Output the (X, Y) coordinate of the center of the cell containing the given text.  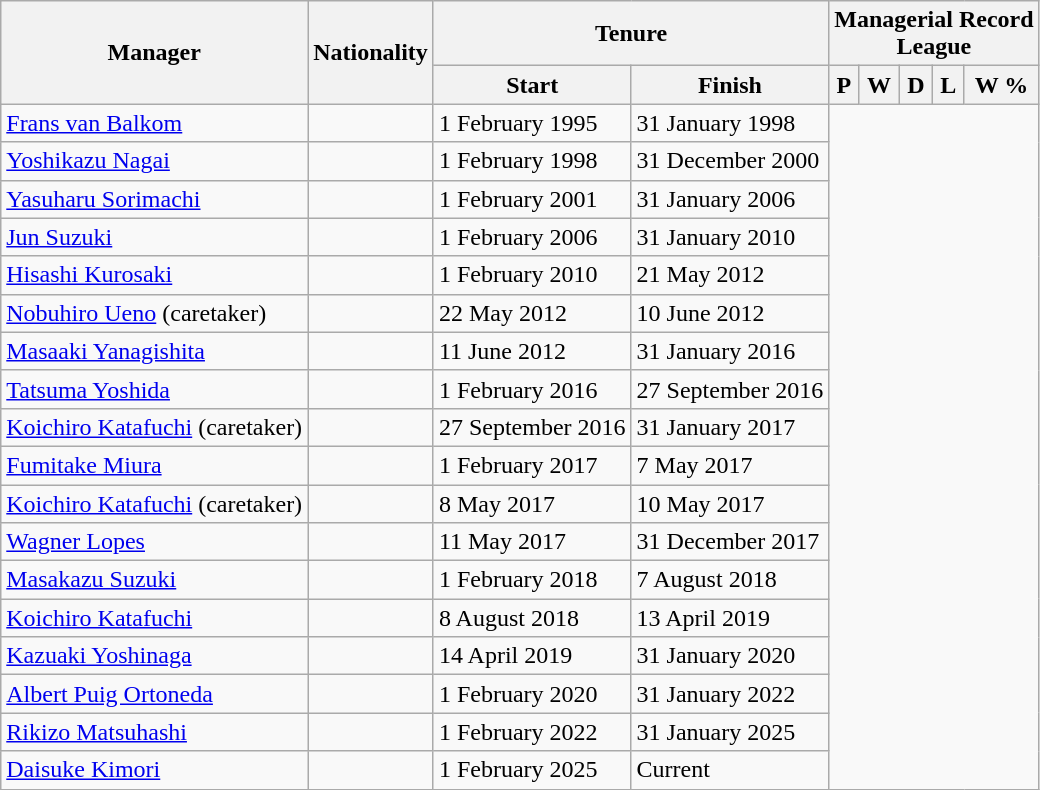
1 February 2001 (532, 199)
22 May 2012 (532, 313)
31 January 2006 (730, 199)
1 February 2010 (532, 275)
1 February 1998 (532, 161)
7 August 2018 (730, 580)
Jun Suzuki (154, 237)
31 January 2020 (730, 656)
P (844, 85)
Yasuharu Sorimachi (154, 199)
31 January 2010 (730, 237)
W (880, 85)
10 May 2017 (730, 503)
Nobuhiro Ueno (caretaker) (154, 313)
10 June 2012 (730, 313)
31 January 1998 (730, 123)
8 May 2017 (532, 503)
31 January 2025 (730, 732)
13 April 2019 (730, 618)
1 February 2016 (532, 389)
Albert Puig Ortoneda (154, 694)
7 May 2017 (730, 465)
31 January 2022 (730, 694)
31 December 2017 (730, 542)
Fumitake Miura (154, 465)
8 August 2018 (532, 618)
11 June 2012 (532, 351)
Yoshikazu Nagai (154, 161)
Masakazu Suzuki (154, 580)
1 February 2017 (532, 465)
Wagner Lopes (154, 542)
Start (532, 85)
Managerial RecordLeague (934, 34)
Current (730, 770)
31 December 2000 (730, 161)
D (916, 85)
Manager (154, 52)
1 February 2025 (532, 770)
1 February 2018 (532, 580)
Nationality (371, 52)
Rikizo Matsuhashi (154, 732)
Hisashi Kurosaki (154, 275)
21 May 2012 (730, 275)
Daisuke Kimori (154, 770)
Kazuaki Yoshinaga (154, 656)
W % (1002, 85)
Frans van Balkom (154, 123)
1 February 1995 (532, 123)
Masaaki Yanagishita (154, 351)
Finish (730, 85)
1 February 2020 (532, 694)
1 February 2006 (532, 237)
14 April 2019 (532, 656)
1 February 2022 (532, 732)
L (948, 85)
Tenure (630, 34)
31 January 2016 (730, 351)
Koichiro Katafuchi (154, 618)
Tatsuma Yoshida (154, 389)
31 January 2017 (730, 427)
11 May 2017 (532, 542)
